Capture the cell that displays the provided text and extract its (x, y) central coordinate. 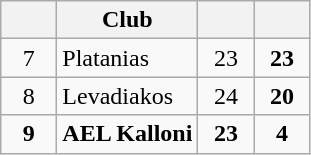
Levadiakos (128, 96)
Platanias (128, 58)
7 (29, 58)
9 (29, 134)
4 (282, 134)
20 (282, 96)
8 (29, 96)
AEL Kalloni (128, 134)
24 (226, 96)
Club (128, 20)
